Scan for the cell matching the given text and deliver its (X, Y) coordinate at center. 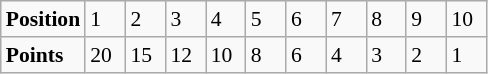
12 (185, 55)
20 (105, 55)
7 (346, 19)
Position (43, 19)
15 (145, 55)
Points (43, 55)
5 (266, 19)
9 (426, 19)
